Return [X, Y] of the center of cell containing provided text 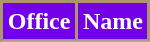
Office [40, 22]
Name [114, 22]
